Locate the cell with the specified text and output its (x, y) center coordinate. 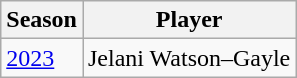
Player (188, 20)
Season (42, 20)
Jelani Watson–Gayle (188, 58)
2023 (42, 58)
